Locate the cell with the specified text and output its [x, y] center coordinate. 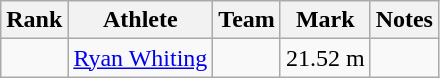
21.52 m [325, 58]
Notes [404, 20]
Ryan Whiting [140, 58]
Mark [325, 20]
Athlete [140, 20]
Rank [34, 20]
Team [247, 20]
